Output the [x, y] coordinate of the center of the cell containing the given text.  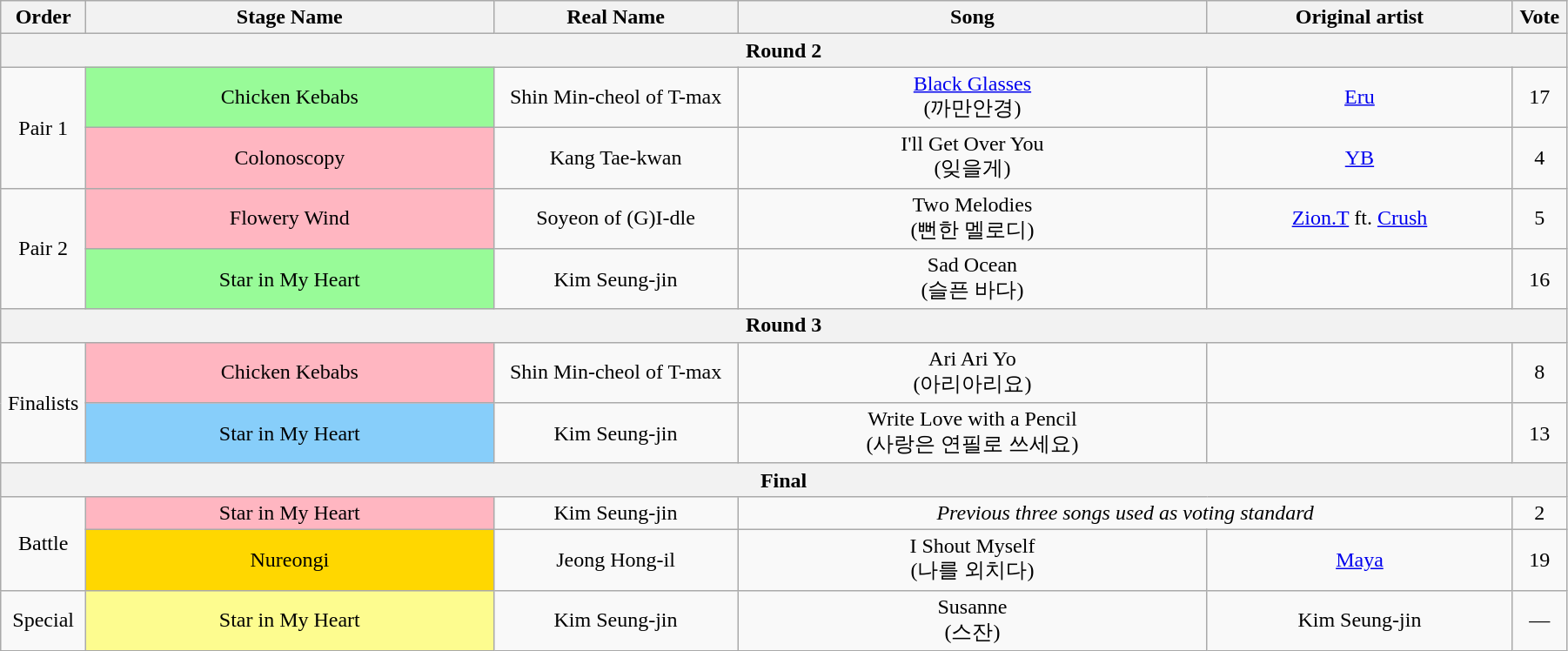
Round 2 [784, 50]
Zion.T ft. Crush [1359, 218]
YB [1359, 158]
Two Melodies(뻔한 멜로디) [973, 218]
2 [1539, 513]
Black Glasses(까만안경) [973, 97]
Final [784, 480]
Maya [1359, 560]
Nureongi [290, 560]
Order [44, 17]
Special [44, 621]
Kang Tae-kwan [616, 158]
Pair 1 [44, 127]
Previous three songs used as voting standard [1125, 513]
Real Name [616, 17]
Battle [44, 543]
8 [1539, 372]
Soyeon of (G)I-dle [616, 218]
4 [1539, 158]
Ari Ari Yo(아리아리요) [973, 372]
Round 3 [784, 325]
Vote [1539, 17]
5 [1539, 218]
I Shout Myself(나를 외치다) [973, 560]
Flowery Wind [290, 218]
13 [1539, 433]
Sad Ocean(슬픈 바다) [973, 279]
Song [973, 17]
17 [1539, 97]
Stage Name [290, 17]
Pair 2 [44, 249]
— [1539, 621]
Finalists [44, 402]
I'll Get Over You(잊을게) [973, 158]
Susanne(스잔) [973, 621]
Jeong Hong-il [616, 560]
19 [1539, 560]
Colonoscopy [290, 158]
Original artist [1359, 17]
Write Love with a Pencil(사랑은 연필로 쓰세요) [973, 433]
16 [1539, 279]
Eru [1359, 97]
